Detect which cell encompasses the target text, then output its [X, Y] center coordinate. 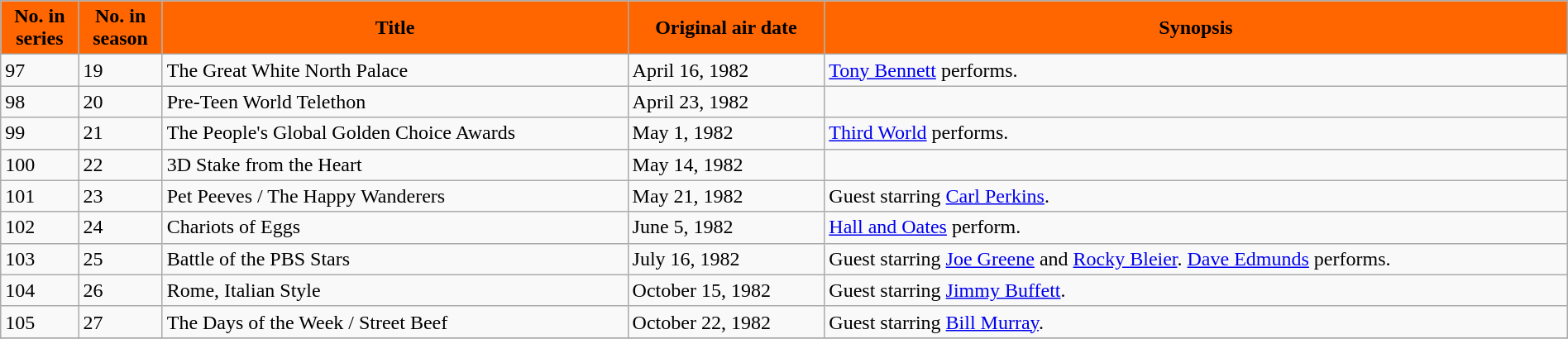
The People's Global Golden Choice Awards [395, 133]
Original air date [726, 28]
October 22, 1982 [726, 322]
Battle of the PBS Stars [395, 259]
June 5, 1982 [726, 227]
Guest starring Jimmy Buffett. [1196, 290]
No. in series [40, 28]
99 [40, 133]
Guest starring Joe Greene and Rocky Bleier. Dave Edmunds performs. [1196, 259]
27 [121, 322]
26 [121, 290]
Title [395, 28]
May 1, 1982 [726, 133]
Pre-Teen World Telethon [395, 102]
Hall and Oates perform. [1196, 227]
October 15, 1982 [726, 290]
103 [40, 259]
Tony Bennett performs. [1196, 70]
No. in season [121, 28]
May 21, 1982 [726, 196]
100 [40, 165]
Third World performs. [1196, 133]
104 [40, 290]
July 16, 1982 [726, 259]
105 [40, 322]
102 [40, 227]
20 [121, 102]
25 [121, 259]
The Days of the Week / Street Beef [395, 322]
April 23, 1982 [726, 102]
24 [121, 227]
23 [121, 196]
Pet Peeves / The Happy Wanderers [395, 196]
May 14, 1982 [726, 165]
The Great White North Palace [395, 70]
21 [121, 133]
Rome, Italian Style [395, 290]
Chariots of Eggs [395, 227]
April 16, 1982 [726, 70]
101 [40, 196]
97 [40, 70]
3D Stake from the Heart [395, 165]
Guest starring Carl Perkins. [1196, 196]
22 [121, 165]
98 [40, 102]
19 [121, 70]
Guest starring Bill Murray. [1196, 322]
Synopsis [1196, 28]
